Determine the (X, Y) coordinate at the center of the cell enclosing the given text.  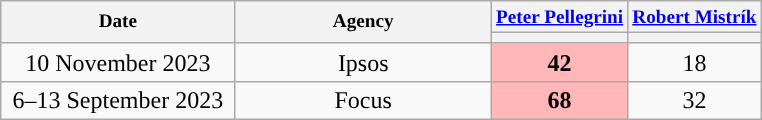
Agency (364, 22)
6–13 September 2023 (118, 101)
Focus (364, 101)
32 (694, 101)
42 (560, 62)
18 (694, 62)
Ipsos (364, 62)
Peter Pellegrini (560, 17)
10 November 2023 (118, 62)
68 (560, 101)
Date (118, 22)
Robert Mistrík (694, 17)
